Output the [x, y] coordinate of the center of the cell containing the given text.  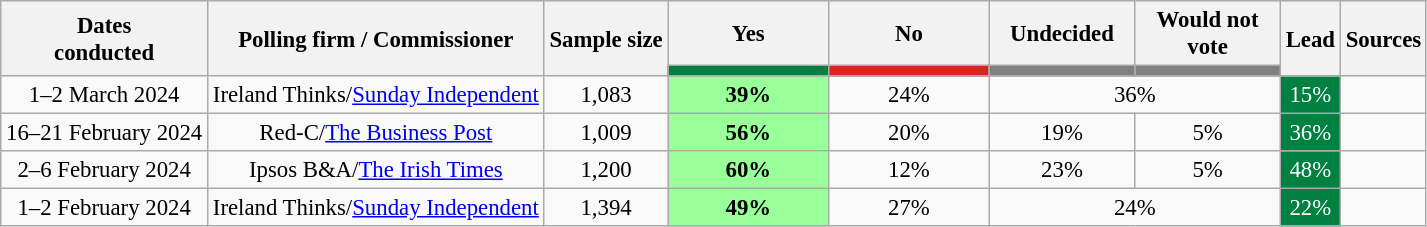
Yes [748, 34]
1–2 February 2024 [104, 208]
Would not vote [1208, 34]
15% [1310, 95]
16–21 February 2024 [104, 133]
Dates conducted [104, 38]
Ipsos B&A/The Irish Times [376, 170]
22% [1310, 208]
Lead [1310, 38]
1,200 [606, 170]
1,083 [606, 95]
39% [748, 95]
Red-C/The Business Post [376, 133]
1–2 March 2024 [104, 95]
60% [748, 170]
19% [1062, 133]
1,394 [606, 208]
2–6 February 2024 [104, 170]
49% [748, 208]
48% [1310, 170]
Sample size [606, 38]
Undecided [1062, 34]
Polling firm / Commissioner [376, 38]
56% [748, 133]
20% [910, 133]
Sources [1383, 38]
23% [1062, 170]
12% [910, 170]
No [910, 34]
1,009 [606, 133]
27% [910, 208]
